Extract the [X, Y] coordinate from the center of the cell holding the provided text.  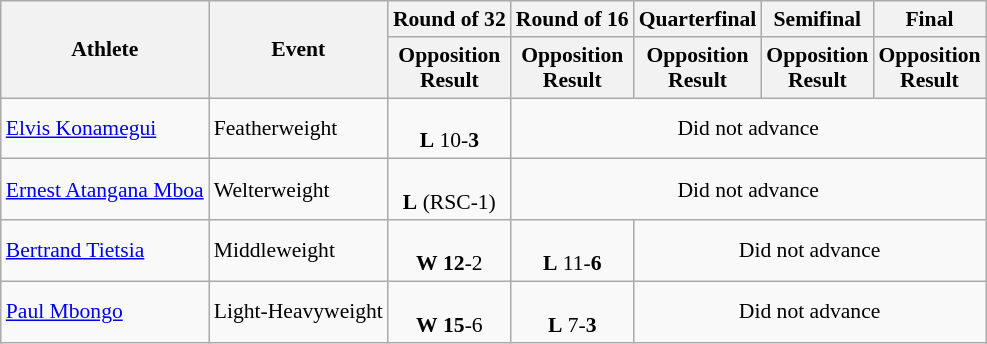
Middleweight [298, 250]
Ernest Atangana Mboa [105, 190]
Semifinal [817, 19]
Elvis Konamegui [105, 128]
W 12-2 [450, 250]
Quarterfinal [698, 19]
W 15-6 [450, 312]
L 7-3 [572, 312]
Round of 16 [572, 19]
Featherweight [298, 128]
Athlete [105, 50]
Light-Heavyweight [298, 312]
Event [298, 50]
Welterweight [298, 190]
Bertrand Tietsia [105, 250]
L 11-6 [572, 250]
Paul Mbongo [105, 312]
L 10-3 [450, 128]
Final [929, 19]
L (RSC-1) [450, 190]
Round of 32 [450, 19]
